Scan for the cell matching the given text and deliver its [x, y] coordinate at center. 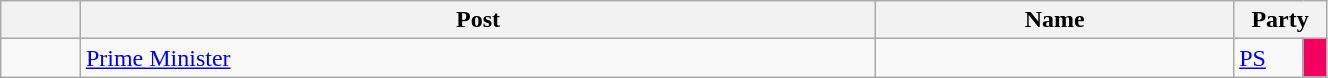
Prime Minister [478, 58]
Party [1280, 20]
PS [1269, 58]
Name [1055, 20]
Post [478, 20]
